Locate the cell with the specified text and output its (X, Y) center coordinate. 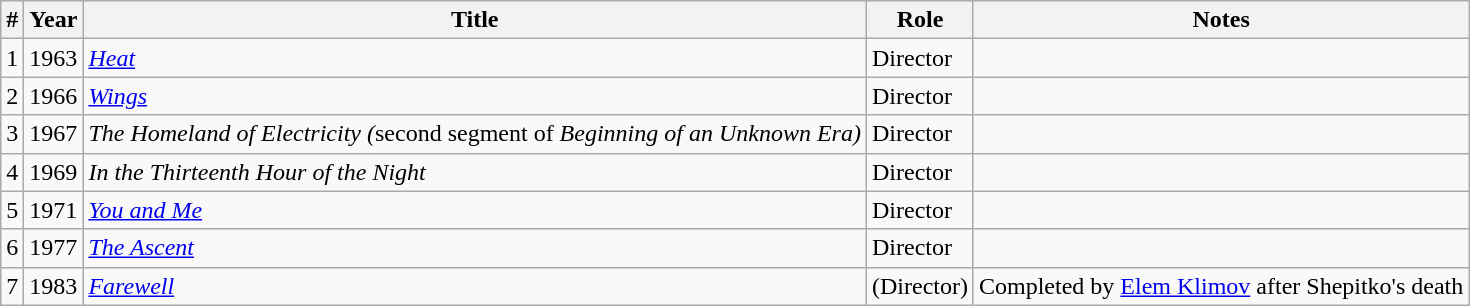
Notes (1220, 20)
Year (54, 20)
2 (12, 96)
1966 (54, 96)
The Homeland of Electricity (second segment of Beginning of an Unknown Era) (475, 134)
Heat (475, 58)
4 (12, 172)
1971 (54, 210)
Completed by Elem Klimov after Shepitko's death (1220, 286)
Farewell (475, 286)
Role (920, 20)
5 (12, 210)
1983 (54, 286)
In the Thirteenth Hour of the Night (475, 172)
1967 (54, 134)
# (12, 20)
7 (12, 286)
(Director) (920, 286)
1969 (54, 172)
1963 (54, 58)
6 (12, 248)
The Ascent (475, 248)
You and Me (475, 210)
Wings (475, 96)
1977 (54, 248)
3 (12, 134)
1 (12, 58)
Title (475, 20)
